Capture the cell that displays the provided text and extract its [X, Y] central coordinate. 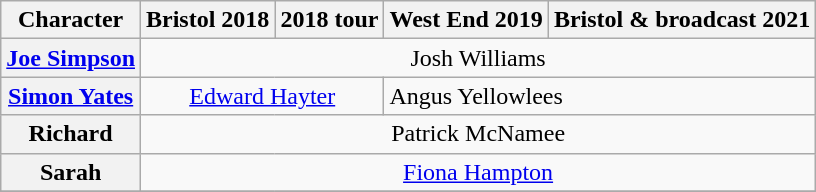
Patrick McNamee [478, 134]
Fiona Hampton [478, 172]
Bristol & broadcast 2021 [682, 20]
West End 2019 [466, 20]
Josh Williams [478, 58]
Bristol 2018 [208, 20]
Simon Yates [71, 96]
Richard [71, 134]
Edward Hayter [262, 96]
Angus Yellowlees [600, 96]
Joe Simpson [71, 58]
Character [71, 20]
2018 tour [330, 20]
Sarah [71, 172]
